Search for the cell housing the specified text and yield its [x, y] center coordinate. 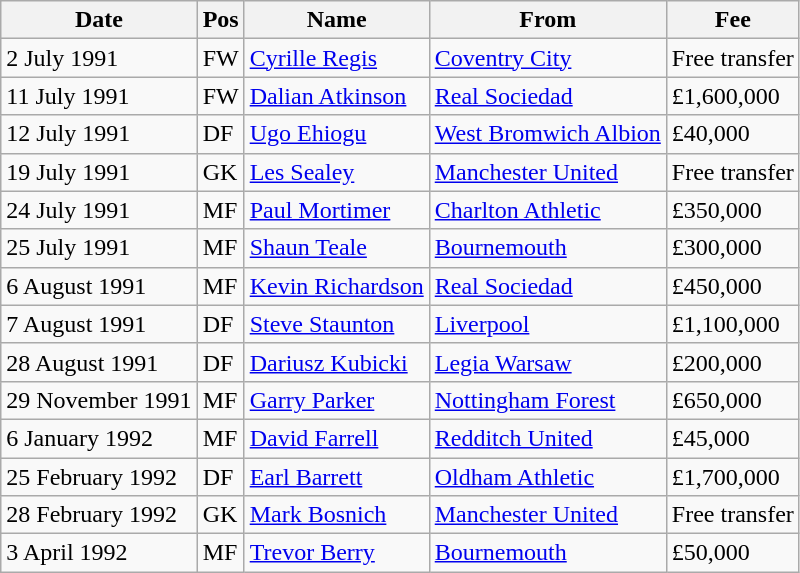
Ugo Ehiogu [336, 134]
Oldham Athletic [548, 477]
Trevor Berry [336, 553]
£450,000 [732, 286]
Garry Parker [336, 400]
6 August 1991 [99, 286]
12 July 1991 [99, 134]
£1,100,000 [732, 324]
Paul Mortimer [336, 210]
Kevin Richardson [336, 286]
£45,000 [732, 438]
29 November 1991 [99, 400]
2 July 1991 [99, 58]
Dariusz Kubicki [336, 362]
£1,600,000 [732, 96]
Earl Barrett [336, 477]
25 February 1992 [99, 477]
Pos [220, 20]
28 February 1992 [99, 515]
From [548, 20]
£200,000 [732, 362]
West Bromwich Albion [548, 134]
11 July 1991 [99, 96]
£300,000 [732, 248]
Coventry City [548, 58]
£50,000 [732, 553]
Legia Warsaw [548, 362]
Redditch United [548, 438]
Mark Bosnich [336, 515]
Les Sealey [336, 172]
Date [99, 20]
6 January 1992 [99, 438]
Steve Staunton [336, 324]
7 August 1991 [99, 324]
19 July 1991 [99, 172]
£40,000 [732, 134]
Shaun Teale [336, 248]
Dalian Atkinson [336, 96]
Liverpool [548, 324]
28 August 1991 [99, 362]
£1,700,000 [732, 477]
£350,000 [732, 210]
David Farrell [336, 438]
£650,000 [732, 400]
Charlton Athletic [548, 210]
Fee [732, 20]
24 July 1991 [99, 210]
3 April 1992 [99, 553]
Cyrille Regis [336, 58]
25 July 1991 [99, 248]
Nottingham Forest [548, 400]
Name [336, 20]
